Locate the cell with the specified text and output its (x, y) center coordinate. 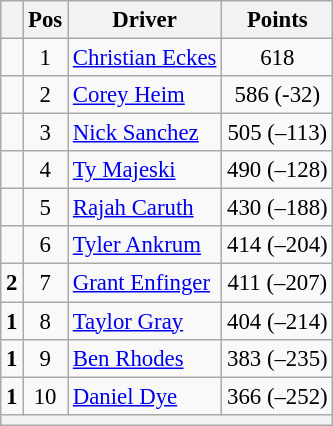
4 (46, 170)
Grant Enfinger (145, 283)
Christian Eckes (145, 58)
366 (–252) (278, 396)
Pos (46, 20)
8 (46, 321)
414 (–204) (278, 245)
383 (–235) (278, 358)
618 (278, 58)
430 (–188) (278, 208)
Tyler Ankrum (145, 245)
Taylor Gray (145, 321)
Corey Heim (145, 95)
Driver (145, 20)
6 (46, 245)
Nick Sanchez (145, 133)
Daniel Dye (145, 396)
490 (–128) (278, 170)
586 (-32) (278, 95)
411 (–207) (278, 283)
Ben Rhodes (145, 358)
Points (278, 20)
10 (46, 396)
7 (46, 283)
404 (–214) (278, 321)
505 (–113) (278, 133)
Ty Majeski (145, 170)
5 (46, 208)
3 (46, 133)
Rajah Caruth (145, 208)
9 (46, 358)
